Detect which cell encompasses the target text, then output its [x, y] center coordinate. 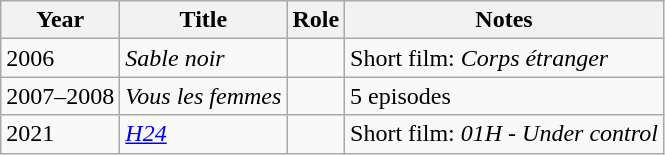
H24 [204, 134]
Short film: 01H - Under control [504, 134]
2007–2008 [60, 96]
Role [316, 20]
Year [60, 20]
Vous les femmes [204, 96]
Short film: Corps étranger [504, 58]
2006 [60, 58]
Sable noir [204, 58]
5 episodes [504, 96]
Title [204, 20]
Notes [504, 20]
2021 [60, 134]
